From the cell containing the given text, extract its center point as (X, Y) coordinate. 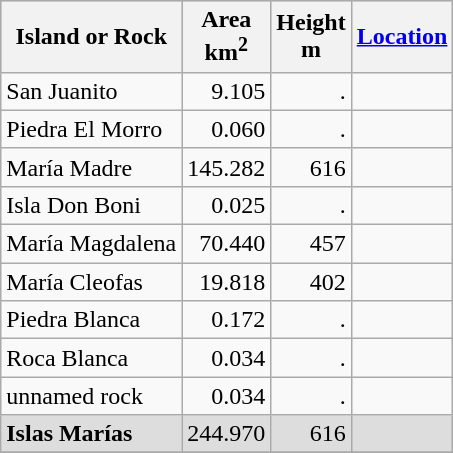
unnamed rock (92, 396)
0.172 (226, 320)
70.440 (226, 244)
San Juanito (92, 91)
Areakm2 (226, 37)
244.970 (226, 434)
María Magdalena (92, 244)
19.818 (226, 282)
María Cleofas (92, 282)
457 (311, 244)
Piedra Blanca (92, 320)
Piedra El Morro (92, 129)
402 (311, 282)
145.282 (226, 167)
Isla Don Boni (92, 205)
Roca Blanca (92, 358)
Islas Marías (92, 434)
9.105 (226, 91)
María Madre (92, 167)
Heightm (311, 37)
0.025 (226, 205)
Location (402, 37)
Island or Rock (92, 37)
0.060 (226, 129)
